Locate the cell with the specified text and output its (x, y) center coordinate. 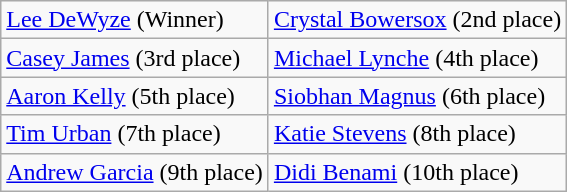
Didi Benami (10th place) (417, 172)
Katie Stevens (8th place) (417, 134)
Lee DeWyze (Winner) (135, 20)
Aaron Kelly (5th place) (135, 96)
Crystal Bowersox (2nd place) (417, 20)
Andrew Garcia (9th place) (135, 172)
Michael Lynche (4th place) (417, 58)
Siobhan Magnus (6th place) (417, 96)
Casey James (3rd place) (135, 58)
Tim Urban (7th place) (135, 134)
